Scan for the cell matching the given text and deliver its [X, Y] coordinate at center. 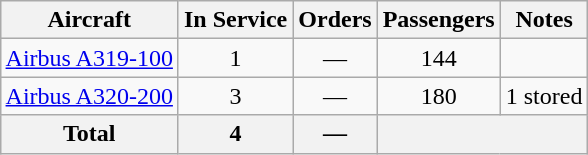
Orders [335, 20]
Passengers [438, 20]
1 stored [544, 96]
Notes [544, 20]
In Service [235, 20]
1 [235, 58]
4 [235, 134]
Aircraft [89, 20]
144 [438, 58]
Total [89, 134]
3 [235, 96]
180 [438, 96]
Airbus A319-100 [89, 58]
Airbus A320-200 [89, 96]
